For the text-containing cell, return its midpoint in (X, Y) coordinate format. 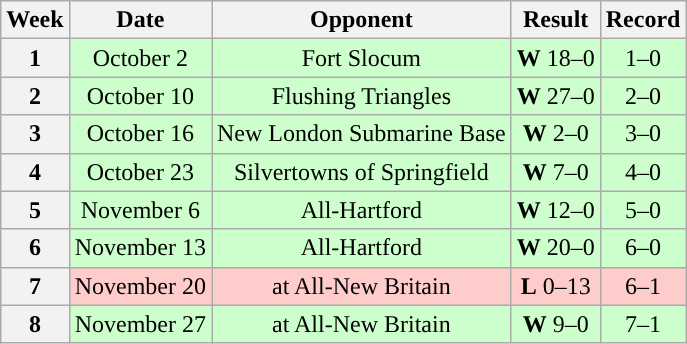
W 18–0 (556, 58)
W 27–0 (556, 96)
Opponent (362, 20)
2–0 (643, 96)
L 0–13 (556, 286)
2 (35, 96)
November 6 (140, 210)
4 (35, 172)
November 13 (140, 248)
5–0 (643, 210)
Flushing Triangles (362, 96)
1 (35, 58)
3 (35, 134)
6 (35, 248)
Week (35, 20)
4–0 (643, 172)
3–0 (643, 134)
November 27 (140, 324)
1–0 (643, 58)
8 (35, 324)
W 20–0 (556, 248)
Record (643, 20)
6–1 (643, 286)
5 (35, 210)
Result (556, 20)
7–1 (643, 324)
W 2–0 (556, 134)
Silvertowns of Springfield (362, 172)
November 20 (140, 286)
6–0 (643, 248)
New London Submarine Base (362, 134)
Date (140, 20)
7 (35, 286)
W 9–0 (556, 324)
October 23 (140, 172)
W 12–0 (556, 210)
W 7–0 (556, 172)
Fort Slocum (362, 58)
October 10 (140, 96)
October 2 (140, 58)
October 16 (140, 134)
